Provide the (x, y) coordinate of the cell's center where the given text is located.  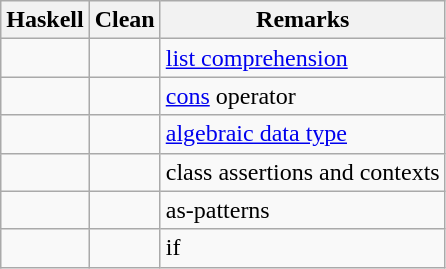
Haskell (45, 20)
Clean (124, 20)
as-patterns (302, 210)
Remarks (302, 20)
class assertions and contexts (302, 172)
algebraic data type (302, 134)
list comprehension (302, 58)
cons operator (302, 96)
if (302, 248)
